From the cell containing the given text, extract its center point as [x, y] coordinate. 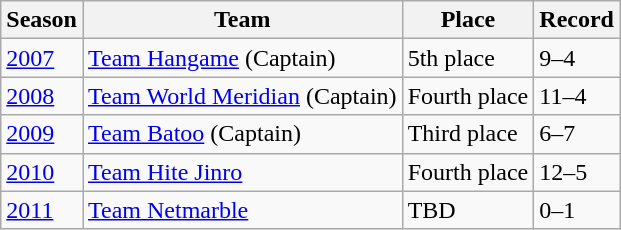
6–7 [577, 134]
Team Hangame (Captain) [242, 58]
2007 [42, 58]
5th place [468, 58]
Place [468, 20]
Team Batoo (Captain) [242, 134]
2010 [42, 172]
Team [242, 20]
Third place [468, 134]
0–1 [577, 210]
Team Hite Jinro [242, 172]
TBD [468, 210]
12–5 [577, 172]
2011 [42, 210]
Team Netmarble [242, 210]
11–4 [577, 96]
9–4 [577, 58]
Season [42, 20]
Team World Meridian (Captain) [242, 96]
2009 [42, 134]
2008 [42, 96]
Record [577, 20]
